Provide the [x, y] coordinate of the cell's center where the given text is located.  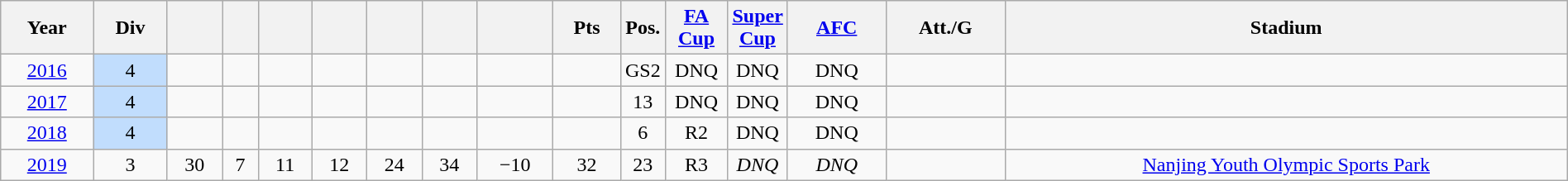
32 [587, 164]
FA Cup [696, 28]
2018 [47, 133]
R3 [696, 164]
13 [643, 102]
Super Cup [758, 28]
3 [131, 164]
7 [241, 164]
30 [194, 164]
6 [643, 133]
34 [449, 164]
Stadium [1286, 28]
−10 [515, 164]
AFC [837, 28]
11 [284, 164]
GS2 [643, 70]
24 [394, 164]
Pos. [643, 28]
Year [47, 28]
2016 [47, 70]
23 [643, 164]
Att./G [946, 28]
Nanjing Youth Olympic Sports Park [1286, 164]
2019 [47, 164]
R2 [696, 133]
Div [131, 28]
12 [339, 164]
Pts [587, 28]
2017 [47, 102]
